Pinpoint the cell where the given text exists, returning its (X, Y) midpoint coordinate. 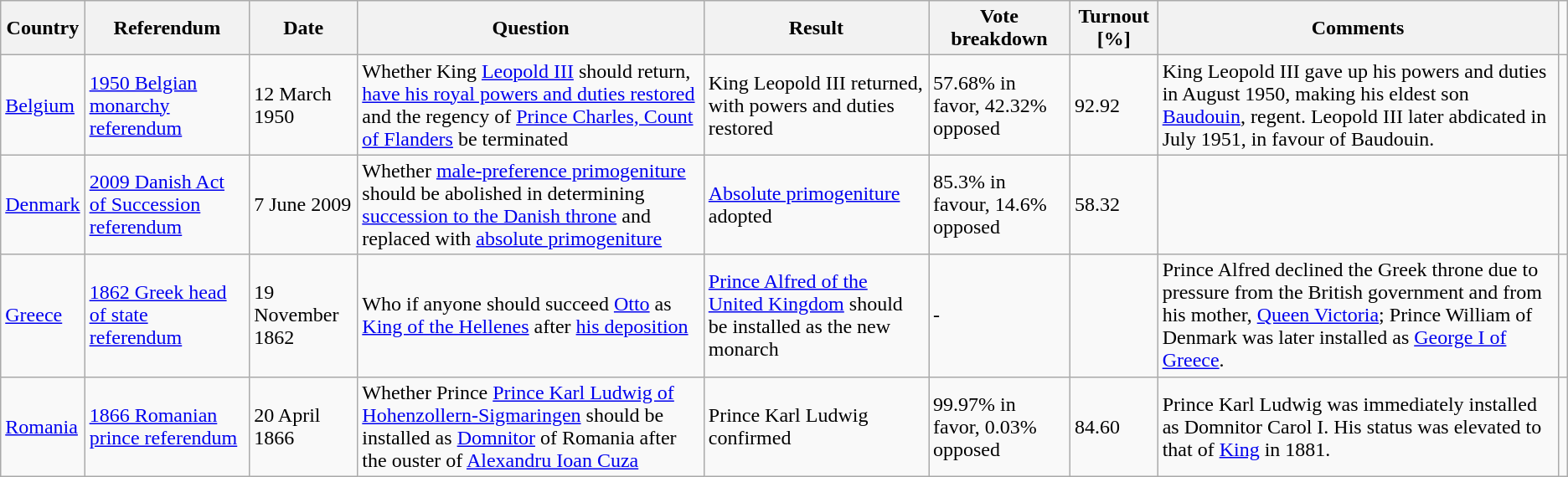
Who if anyone should succeed Otto as King of the Hellenes after his deposition (531, 315)
19 November 1862 (303, 315)
58.32 (1114, 204)
Denmark (43, 204)
7 June 2009 (303, 204)
1866 Romanian prince referendum (167, 427)
57.68% in favor, 42.32% opposed (998, 105)
2009 Danish Act of Succession referendum (167, 204)
Referendum (167, 28)
Result (816, 28)
20 April 1866 (303, 427)
Prince Alfred of the United Kingdom should be installed as the new monarch (816, 315)
Whether Prince Prince Karl Ludwig of Hohenzollern-Sigmaringen should be installed as Domnitor of Romania after the ouster of Alexandru Ioan Cuza (531, 427)
Prince Karl Ludwig confirmed (816, 427)
Vote breakdown (998, 28)
Prince Karl Ludwig was immediately installed as Domnitor Carol I. His status was elevated to that of King in 1881. (1358, 427)
Date (303, 28)
99.97% in favor, 0.03% opposed (998, 427)
Country (43, 28)
1862 Greek head of state referendum (167, 315)
Belgium (43, 105)
Question (531, 28)
Greece (43, 315)
Whether male-preference primogeniture should be abolished in determining succession to the Danish throne and replaced with absolute primogeniture (531, 204)
King Leopold III returned, with powers and duties restored (816, 105)
Absolute primogeniture adopted (816, 204)
- (998, 315)
85.3% in favour, 14.6% opposed (998, 204)
Comments (1358, 28)
12 March 1950 (303, 105)
Whether King Leopold III should return, have his royal powers and duties restored and the regency of Prince Charles, Count of Flanders be terminated (531, 105)
1950 Belgian monarchy referendum (167, 105)
84.60 (1114, 427)
92.92 (1114, 105)
Turnout [%] (1114, 28)
Romania (43, 427)
